Find where the given text appears and provide that cell's center as (X, Y) coordinate. 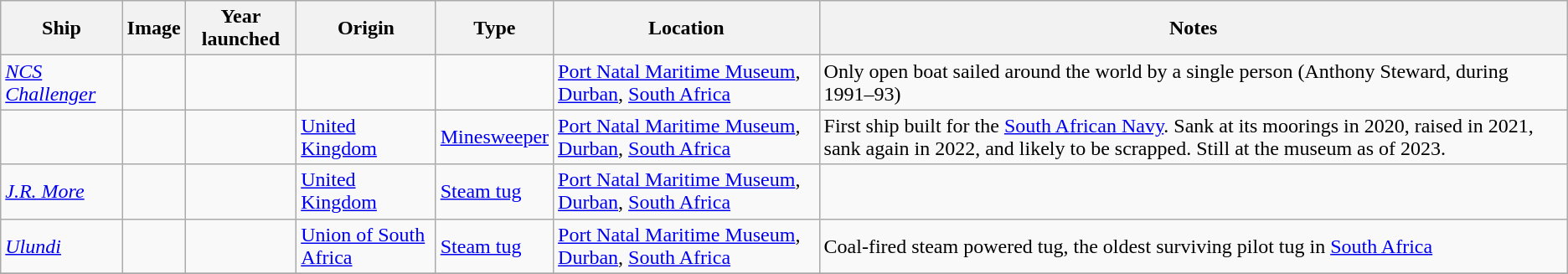
Notes (1193, 28)
Location (687, 28)
Union of South Africa (367, 246)
Type (494, 28)
Only open boat sailed around the world by a single person (Anthony Steward, during 1991–93) (1193, 82)
Year launched (241, 28)
J.R. More (62, 191)
Ship (62, 28)
Ulundi (62, 246)
NCS Challenger (62, 82)
Origin (367, 28)
Minesweeper (494, 137)
Image (154, 28)
Coal-fired steam powered tug, the oldest surviving pilot tug in South Africa (1193, 246)
